From the cell containing the given text, extract its center point as (x, y) coordinate. 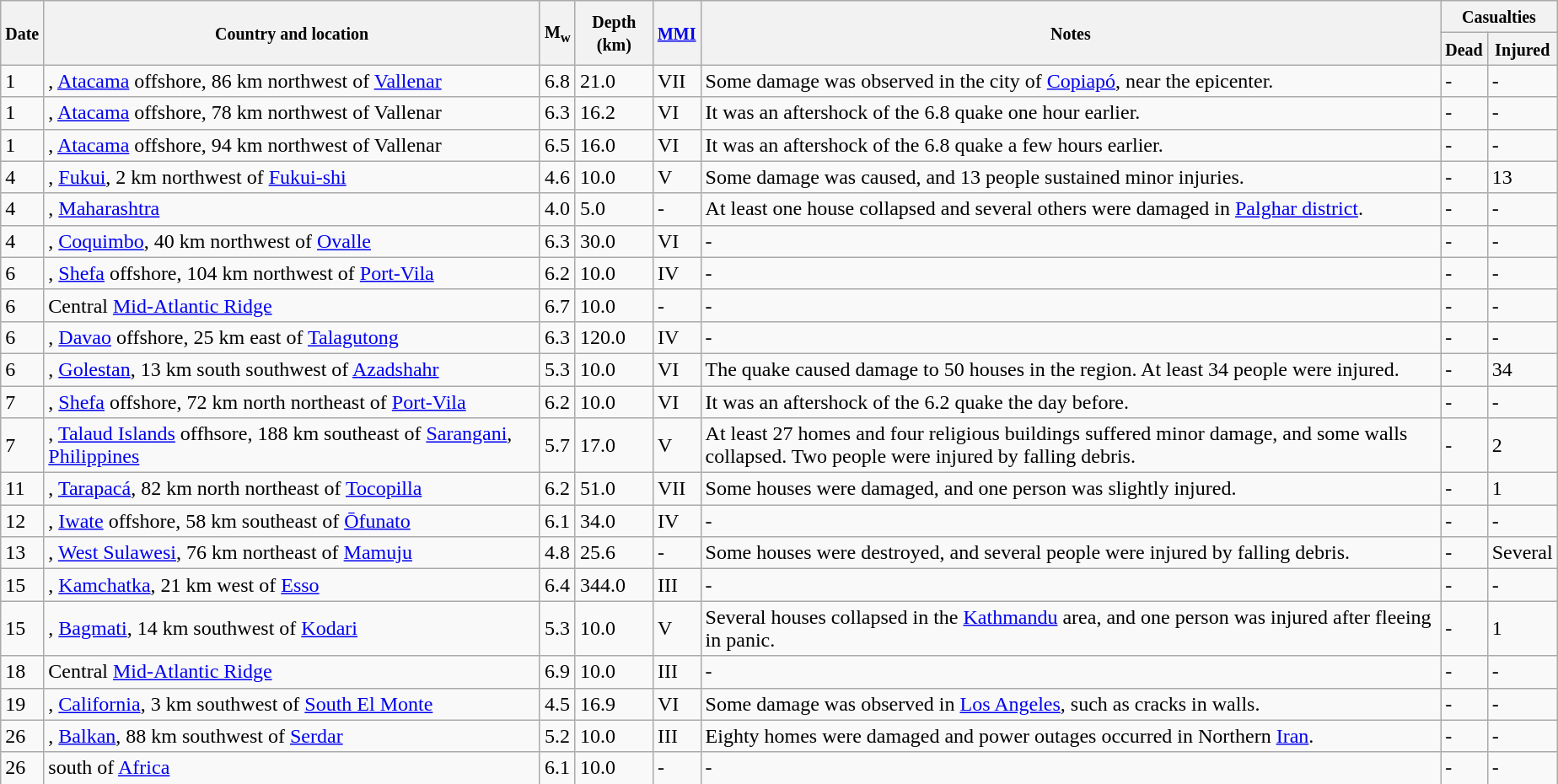
, Shefa offshore, 104 km northwest of Port-Vila (292, 273)
6.4 (557, 585)
Some damage was observed in Los Angeles, such as cracks in walls. (1071, 704)
, Shefa offshore, 72 km north northeast of Port-Vila (292, 402)
, Kamchatka, 21 km west of Esso (292, 585)
Casualties (1499, 17)
16.9 (614, 704)
Dead (1464, 49)
, Maharashtra (292, 209)
, Atacama offshore, 78 km northwest of Vallenar (292, 113)
6.8 (557, 81)
18 (22, 672)
16.2 (614, 113)
6.7 (557, 305)
Some damage was observed in the city of Copiapó, near the epicenter. (1071, 81)
Injured (1523, 49)
2 (1523, 445)
, West Sulawesi, 76 km northeast of Mamuju (292, 553)
, Balkan, 88 km southwest of Serdar (292, 736)
Notes (1071, 33)
At least 27 homes and four religious buildings suffered minor damage, and some walls collapsed. Two people were injured by falling debris. (1071, 445)
344.0 (614, 585)
5.7 (557, 445)
Eighty homes were damaged and power outages occurred in Northern Iran. (1071, 736)
Depth (km) (614, 33)
4.8 (557, 553)
5.2 (557, 736)
, Atacama offshore, 94 km northwest of Vallenar (292, 145)
, Talaud Islands offhsore, 188 km southeast of Sarangani, Philippines (292, 445)
30.0 (614, 241)
19 (22, 704)
Some damage was caused, and 13 people sustained minor injuries. (1071, 177)
6.9 (557, 672)
12 (22, 521)
It was an aftershock of the 6.8 quake a few hours earlier. (1071, 145)
Several houses collapsed in the Kathmandu area, and one person was injured after fleeing in panic. (1071, 629)
Some houses were destroyed, and several people were injured by falling debris. (1071, 553)
Country and location (292, 33)
, Atacama offshore, 86 km northwest of Vallenar (292, 81)
16.0 (614, 145)
Date (22, 33)
120.0 (614, 337)
MMI (676, 33)
, Fukui, 2 km northwest of Fukui-shi (292, 177)
At least one house collapsed and several others were damaged in Palghar district. (1071, 209)
6.5 (557, 145)
34.0 (614, 521)
17.0 (614, 445)
Several (1523, 553)
51.0 (614, 489)
11 (22, 489)
Mw (557, 33)
The quake caused damage to 50 houses in the region. At least 34 people were injured. (1071, 369)
, Golestan, 13 km south southwest of Azadshahr (292, 369)
, Tarapacá, 82 km north northeast of Tocopilla (292, 489)
4.5 (557, 704)
25.6 (614, 553)
Some houses were damaged, and one person was slightly injured. (1071, 489)
34 (1523, 369)
, Iwate offshore, 58 km southeast of Ōfunato (292, 521)
, Bagmati, 14 km southwest of Kodari (292, 629)
4.6 (557, 177)
, California, 3 km southwest of South El Monte (292, 704)
5.0 (614, 209)
21.0 (614, 81)
4.0 (557, 209)
south of Africa (292, 768)
It was an aftershock of the 6.2 quake the day before. (1071, 402)
, Davao offshore, 25 km east of Talagutong (292, 337)
, Coquimbo, 40 km northwest of Ovalle (292, 241)
It was an aftershock of the 6.8 quake one hour earlier. (1071, 113)
